Determine the [x, y] coordinate at the center of the cell enclosing the given text.  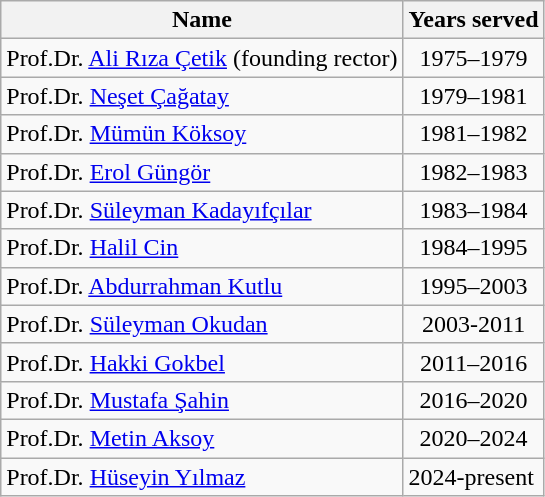
Prof.Dr. Erol Güngör [202, 172]
2011–2016 [474, 362]
Name [202, 20]
2020–2024 [474, 438]
1981–1982 [474, 134]
Prof.Dr. Süleyman Kadayıfçılar [202, 210]
2003-2011 [474, 324]
Years served [474, 20]
1984–1995 [474, 248]
Prof.Dr. Mustafa Şahin [202, 400]
1979–1981 [474, 96]
Prof.Dr. Neşet Çağatay [202, 96]
Prof.Dr. Hüseyin Yılmaz [202, 477]
Prof.Dr. Süleyman Okudan [202, 324]
Prof.Dr. Halil Cin [202, 248]
Prof.Dr. Hakki Gokbel [202, 362]
Prof.Dr. Abdurrahman Kutlu [202, 286]
1995–2003 [474, 286]
Prof.Dr. Mümün Köksoy [202, 134]
2024-present [474, 477]
Prof.Dr. Ali Rıza Çetik (founding rector) [202, 58]
1982–1983 [474, 172]
Prof.Dr. Metin Aksoy [202, 438]
1975–1979 [474, 58]
1983–1984 [474, 210]
2016–2020 [474, 400]
